Capture the cell that displays the provided text and extract its [x, y] central coordinate. 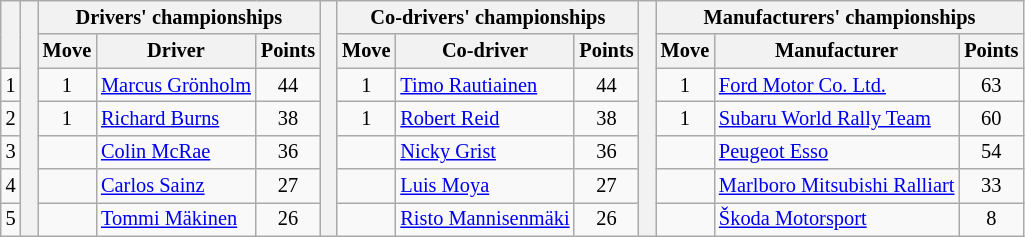
3 [11, 152]
Timo Rautiainen [484, 85]
60 [991, 118]
Nicky Grist [484, 152]
Co-drivers' championships [488, 17]
Colin McRae [176, 152]
Subaru World Rally Team [836, 118]
Marcus Grönholm [176, 85]
Robert Reid [484, 118]
Driver [176, 51]
Marlboro Mitsubishi Ralliart [836, 186]
2 [11, 118]
Ford Motor Co. Ltd. [836, 85]
54 [991, 152]
8 [991, 219]
Manufacturers' championships [840, 17]
63 [991, 85]
Peugeot Esso [836, 152]
33 [991, 186]
Richard Burns [176, 118]
Luis Moya [484, 186]
5 [11, 219]
Drivers' championships [179, 17]
Manufacturer [836, 51]
Carlos Sainz [176, 186]
Co-driver [484, 51]
Škoda Motorsport [836, 219]
4 [11, 186]
Risto Mannisenmäki [484, 219]
Tommi Mäkinen [176, 219]
